Search for the cell housing the specified text and yield its (x, y) center coordinate. 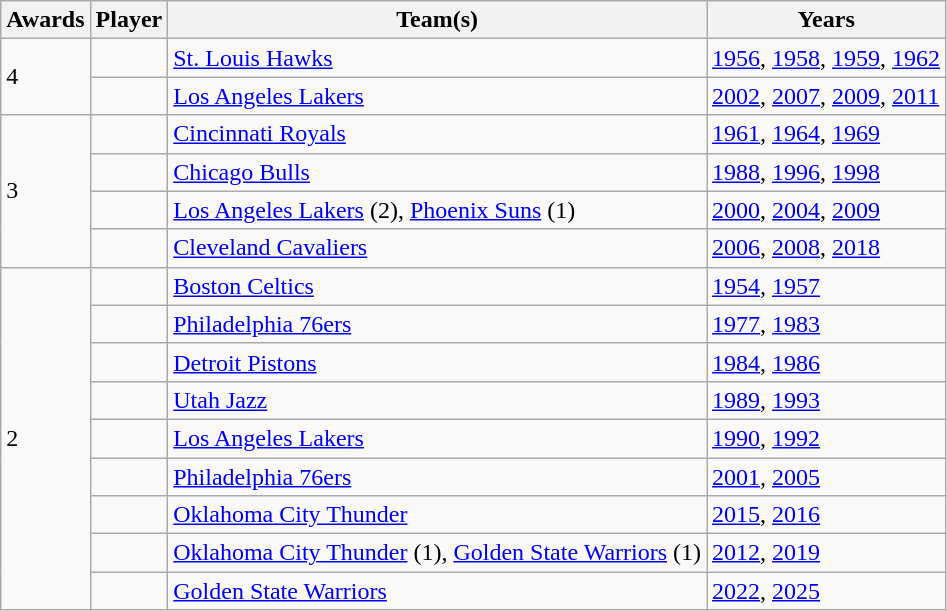
Boston Celtics (438, 286)
Awards (46, 20)
Team(s) (438, 20)
1990, 1992 (826, 438)
2000, 2004, 2009 (826, 210)
1961, 1964, 1969 (826, 134)
Utah Jazz (438, 400)
Cleveland Cavaliers (438, 248)
2 (46, 438)
1977, 1983 (826, 324)
1984, 1986 (826, 362)
Years (826, 20)
Los Angeles Lakers (2), Phoenix Suns (1) (438, 210)
1989, 1993 (826, 400)
2006, 2008, 2018 (826, 248)
2001, 2005 (826, 477)
Oklahoma City Thunder (1), Golden State Warriors (1) (438, 553)
2015, 2016 (826, 515)
Chicago Bulls (438, 172)
Player (129, 20)
2002, 2007, 2009, 2011 (826, 96)
2022, 2025 (826, 591)
St. Louis Hawks (438, 58)
Cincinnati Royals (438, 134)
1954, 1957 (826, 286)
1988, 1996, 1998 (826, 172)
Detroit Pistons (438, 362)
4 (46, 77)
1956, 1958, 1959, 1962 (826, 58)
Golden State Warriors (438, 591)
Oklahoma City Thunder (438, 515)
2012, 2019 (826, 553)
3 (46, 191)
